Search for the cell housing the specified text and yield its (X, Y) center coordinate. 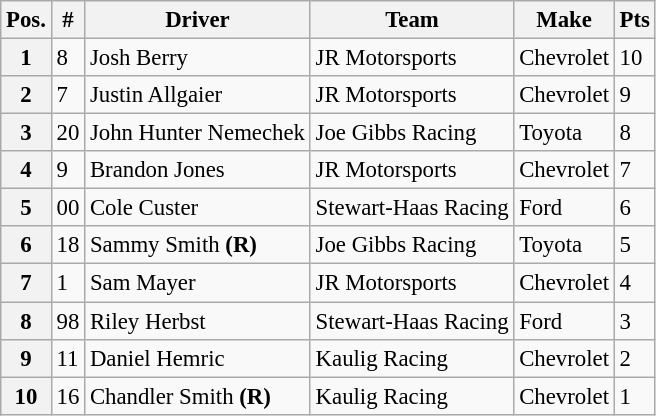
18 (68, 245)
Josh Berry (198, 58)
Daniel Hemric (198, 358)
John Hunter Nemechek (198, 133)
Riley Herbst (198, 321)
16 (68, 396)
Chandler Smith (R) (198, 396)
Pts (634, 20)
# (68, 20)
Cole Custer (198, 208)
Brandon Jones (198, 170)
00 (68, 208)
Team (412, 20)
98 (68, 321)
Sammy Smith (R) (198, 245)
11 (68, 358)
Make (564, 20)
Driver (198, 20)
Justin Allgaier (198, 95)
Sam Mayer (198, 283)
20 (68, 133)
Pos. (26, 20)
